Search for the cell housing the specified text and yield its [X, Y] center coordinate. 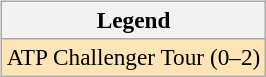
ATP Challenger Tour (0–2) [133, 57]
Legend [133, 20]
